Detect which cell encompasses the target text, then output its [x, y] center coordinate. 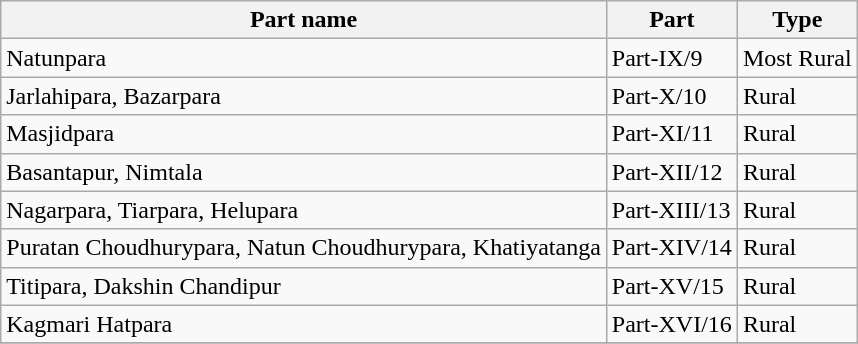
Nagarpara, Tiarpara, Helupara [304, 210]
Titipara, Dakshin Chandipur [304, 286]
Basantapur, Nimtala [304, 172]
Kagmari Hatpara [304, 324]
Part-IX/9 [672, 58]
Part-XIII/13 [672, 210]
Most Rural [797, 58]
Masjidpara [304, 134]
Part-XV/15 [672, 286]
Puratan Choudhurypara, Natun Choudhurypara, Khatiyatanga [304, 248]
Part [672, 20]
Type [797, 20]
Part name [304, 20]
Jarlahipara, Bazarpara [304, 96]
Part-XVI/16 [672, 324]
Natunpara [304, 58]
Part-XII/12 [672, 172]
Part-XI/11 [672, 134]
Part-XIV/14 [672, 248]
Part-X/10 [672, 96]
